Extract the (x, y) coordinate from the center of the cell holding the provided text.  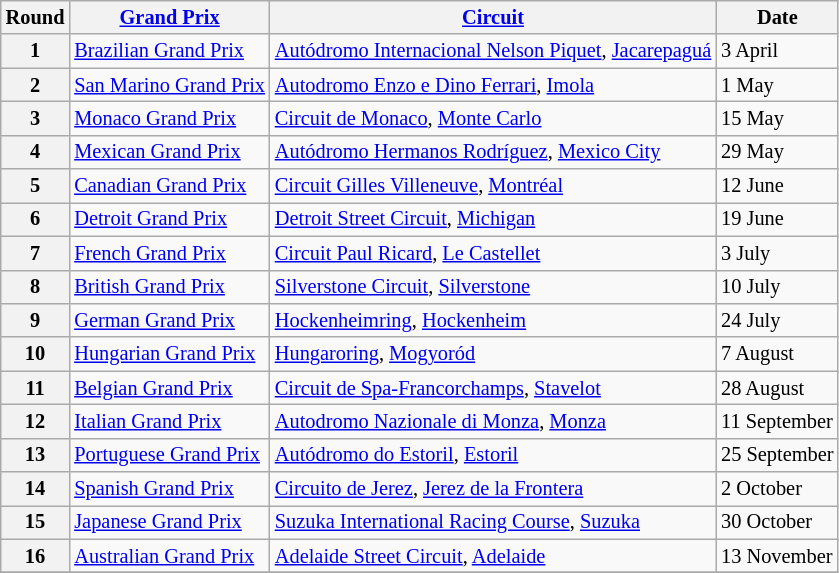
Autódromo Hermanos Rodríguez, Mexico City (493, 152)
2 October (777, 489)
12 (36, 421)
Brazilian Grand Prix (170, 51)
Canadian Grand Prix (170, 186)
3 (36, 118)
Circuit de Monaco, Monte Carlo (493, 118)
29 May (777, 152)
Circuit (493, 17)
7 (36, 253)
1 May (777, 85)
15 (36, 522)
Italian Grand Prix (170, 421)
24 July (777, 320)
19 June (777, 219)
French Grand Prix (170, 253)
11 (36, 388)
8 (36, 287)
15 May (777, 118)
Silverstone Circuit, Silverstone (493, 287)
Circuit de Spa-Francorchamps, Stavelot (493, 388)
Autodromo Enzo e Dino Ferrari, Imola (493, 85)
16 (36, 556)
13 November (777, 556)
Detroit Grand Prix (170, 219)
Circuit Paul Ricard, Le Castellet (493, 253)
11 September (777, 421)
Circuit Gilles Villeneuve, Montréal (493, 186)
Circuito de Jerez, Jerez de la Frontera (493, 489)
Belgian Grand Prix (170, 388)
Autódromo Internacional Nelson Piquet, Jacarepaguá (493, 51)
12 June (777, 186)
3 April (777, 51)
Spanish Grand Prix (170, 489)
4 (36, 152)
British Grand Prix (170, 287)
Hungarian Grand Prix (170, 354)
Grand Prix (170, 17)
30 October (777, 522)
13 (36, 455)
2 (36, 85)
6 (36, 219)
Japanese Grand Prix (170, 522)
Date (777, 17)
Australian Grand Prix (170, 556)
10 (36, 354)
25 September (777, 455)
1 (36, 51)
9 (36, 320)
Round (36, 17)
Adelaide Street Circuit, Adelaide (493, 556)
Monaco Grand Prix (170, 118)
San Marino Grand Prix (170, 85)
14 (36, 489)
10 July (777, 287)
3 July (777, 253)
Hungaroring, Mogyoród (493, 354)
7 August (777, 354)
Suzuka International Racing Course, Suzuka (493, 522)
Autódromo do Estoril, Estoril (493, 455)
Portuguese Grand Prix (170, 455)
Hockenheimring, Hockenheim (493, 320)
28 August (777, 388)
German Grand Prix (170, 320)
Autodromo Nazionale di Monza, Monza (493, 421)
Detroit Street Circuit, Michigan (493, 219)
5 (36, 186)
Mexican Grand Prix (170, 152)
